Search for the cell housing the specified text and yield its [X, Y] center coordinate. 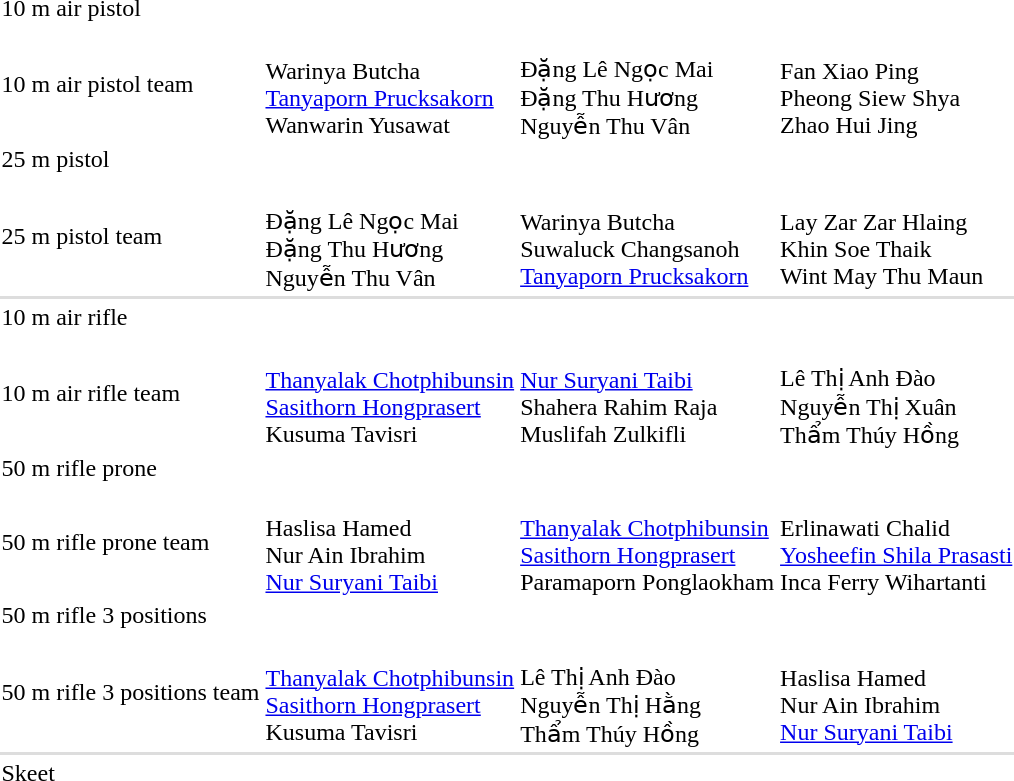
Thanyalak ChotphibunsinSasithorn HongprasertParamaporn Ponglaokham [648, 542]
10 m air rifle team [130, 393]
50 m rifle prone team [130, 542]
Lê Thị Anh ĐàoNguyễn Thị HằngThẩm Thúy Hồng [648, 692]
Nur Suryani TaibiShahera Rahim RajaMuslifah Zulkifli [648, 393]
10 m air rifle [130, 317]
Fan Xiao PingPheong Siew ShyaZhao Hui Jing [896, 84]
Warinya ButchaSuwaluck ChangsanohTanyaporn Prucksakorn [648, 236]
Warinya ButchaTanyaporn PrucksakornWanwarin Yusawat [390, 84]
10 m air pistol team [130, 84]
50 m rifle 3 positions [130, 615]
50 m rifle 3 positions team [130, 692]
Erlinawati ChalidYosheefin Shila PrasastiInca Ferry Wihartanti [896, 542]
50 m rifle prone [130, 469]
Lay Zar Zar HlaingKhin Soe ThaikWint May Thu Maun [896, 236]
Lê Thị Anh ĐàoNguyễn Thị XuânThẩm Thúy Hồng [896, 393]
25 m pistol team [130, 236]
25 m pistol [130, 159]
